Provide the (X, Y) coordinate of the cell's center where the given text is located.  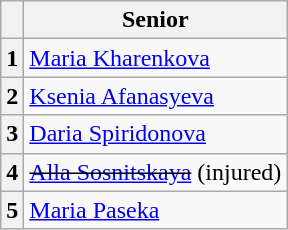
2 (12, 96)
4 (12, 172)
5 (12, 210)
Daria Spiridonova (156, 134)
Ksenia Afanasyeva (156, 96)
Senior (156, 20)
Alla Sosnitskaya (injured) (156, 172)
3 (12, 134)
Maria Paseka (156, 210)
Maria Kharenkova (156, 58)
1 (12, 58)
